From the cell containing the given text, extract its center point as [X, Y] coordinate. 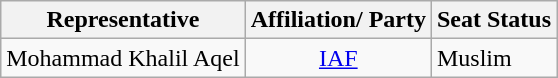
Affiliation/ Party [338, 20]
Seat Status [494, 20]
IAF [338, 58]
Muslim [494, 58]
Representative [123, 20]
Mohammad Khalil Aqel [123, 58]
